Locate the cell with the specified text and output its (X, Y) center coordinate. 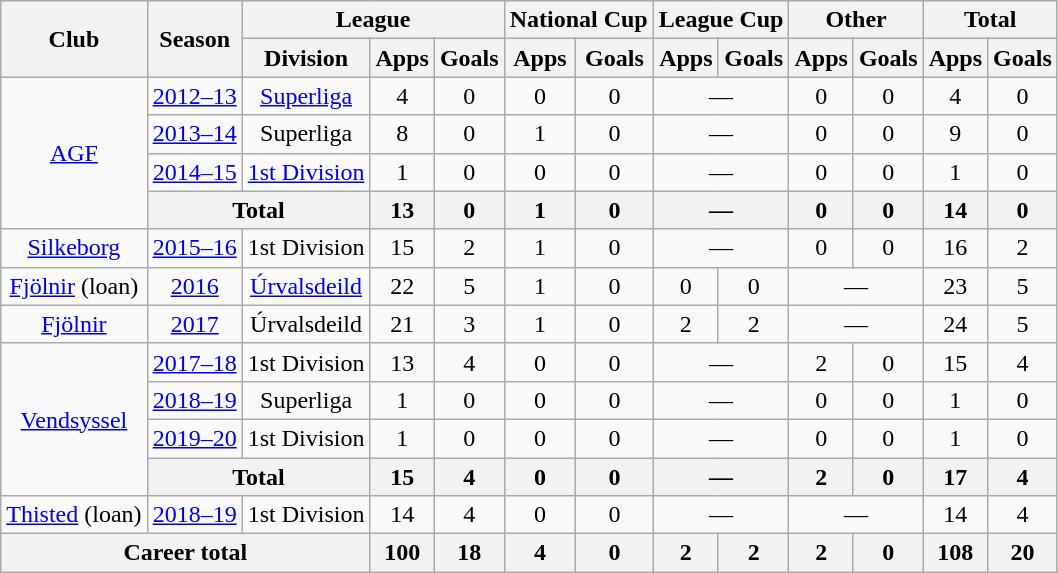
2017–18 (194, 362)
8 (402, 134)
108 (955, 553)
9 (955, 134)
2014–15 (194, 172)
2012–13 (194, 96)
23 (955, 286)
16 (955, 248)
AGF (74, 153)
2019–20 (194, 438)
Fjölnir (loan) (74, 286)
100 (402, 553)
Silkeborg (74, 248)
Career total (186, 553)
Season (194, 39)
League (373, 20)
Club (74, 39)
Division (306, 58)
National Cup (578, 20)
2013–14 (194, 134)
Fjölnir (74, 324)
3 (469, 324)
22 (402, 286)
24 (955, 324)
2017 (194, 324)
2015–16 (194, 248)
18 (469, 553)
17 (955, 477)
20 (1023, 553)
League Cup (721, 20)
Vendsyssel (74, 419)
2016 (194, 286)
21 (402, 324)
Thisted (loan) (74, 515)
Other (856, 20)
